Provide the (X, Y) coordinate of the cell's center where the given text is located.  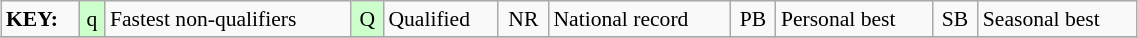
PB (753, 19)
SB (955, 19)
KEY: (40, 19)
Seasonal best (1058, 19)
National record (639, 19)
Fastest non-qualifiers (228, 19)
Q (367, 19)
q (92, 19)
Personal best (854, 19)
Qualified (440, 19)
NR (523, 19)
